Find where the given text appears and provide that cell's center as (x, y) coordinate. 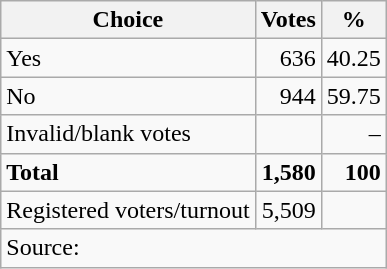
Yes (128, 58)
59.75 (354, 96)
5,509 (288, 210)
40.25 (354, 58)
Invalid/blank votes (128, 134)
Total (128, 172)
% (354, 20)
Votes (288, 20)
Registered voters/turnout (128, 210)
No (128, 96)
Choice (128, 20)
Source: (194, 248)
– (354, 134)
100 (354, 172)
636 (288, 58)
944 (288, 96)
1,580 (288, 172)
